Search for the cell housing the specified text and yield its [X, Y] center coordinate. 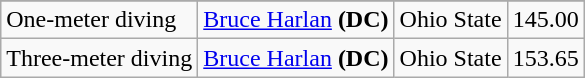
153.65 [546, 58]
Three-meter diving [100, 58]
One-meter diving [100, 20]
145.00 [546, 20]
